Pinpoint the cell where the given text exists, returning its [x, y] midpoint coordinate. 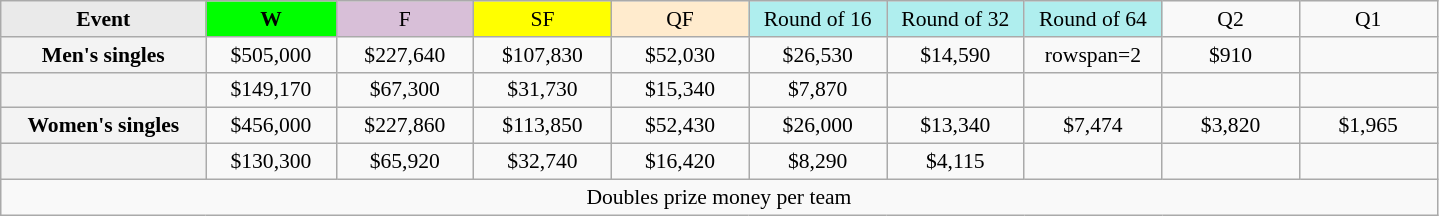
SF [543, 19]
$227,860 [405, 126]
Men's singles [104, 55]
$7,870 [818, 90]
$1,965 [1368, 126]
$113,850 [543, 126]
W [271, 19]
$52,430 [680, 126]
Q1 [1368, 19]
$13,340 [955, 126]
$16,420 [680, 162]
$456,000 [271, 126]
$7,474 [1093, 126]
$4,115 [955, 162]
$505,000 [271, 55]
$149,170 [271, 90]
$3,820 [1231, 126]
F [405, 19]
Q2 [1231, 19]
Doubles prize money per team [719, 197]
QF [680, 19]
rowspan=2 [1093, 55]
$130,300 [271, 162]
Round of 32 [955, 19]
$52,030 [680, 55]
$227,640 [405, 55]
$15,340 [680, 90]
Women's singles [104, 126]
Round of 16 [818, 19]
$26,530 [818, 55]
$910 [1231, 55]
$67,300 [405, 90]
Event [104, 19]
$65,920 [405, 162]
$14,590 [955, 55]
$32,740 [543, 162]
$107,830 [543, 55]
$31,730 [543, 90]
Round of 64 [1093, 19]
$8,290 [818, 162]
$26,000 [818, 126]
